Scan for the cell matching the given text and deliver its [X, Y] coordinate at center. 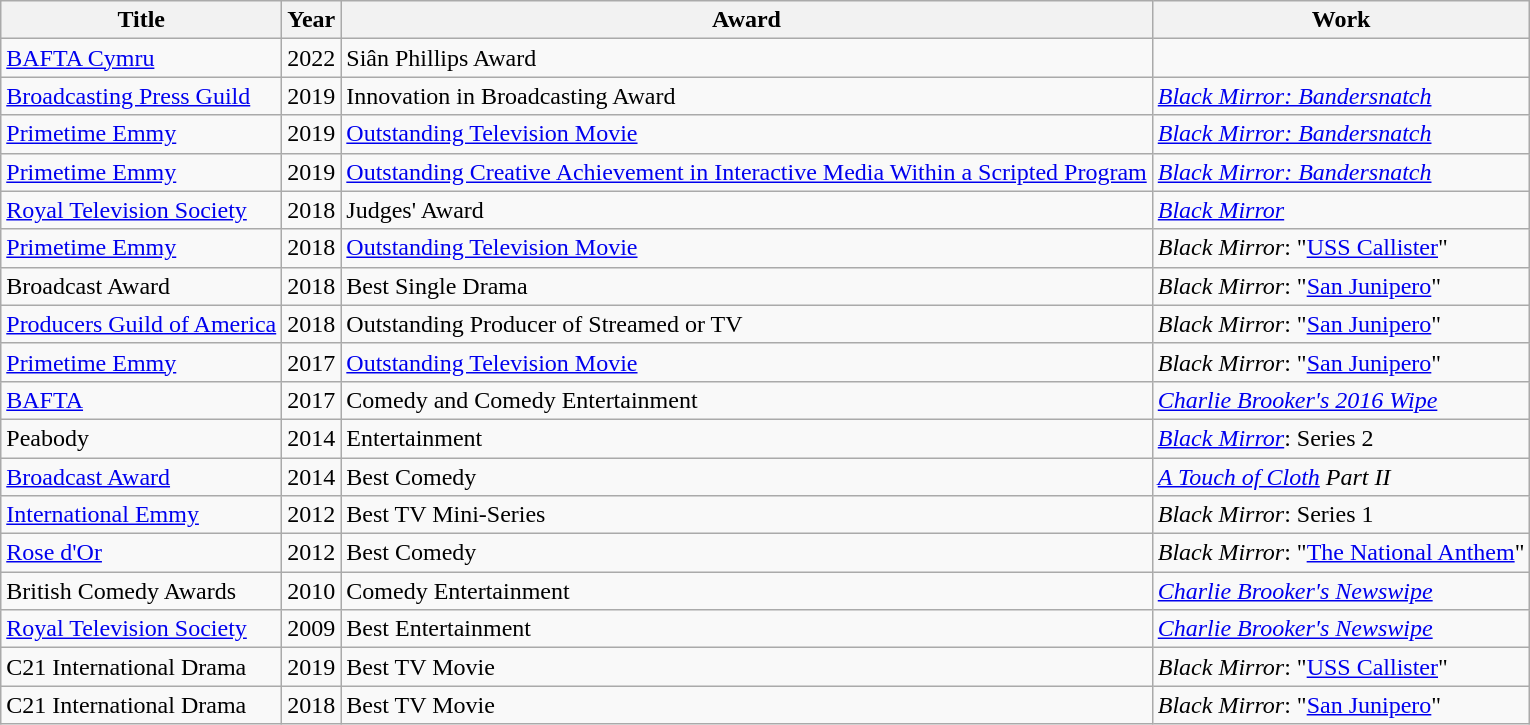
Best Entertainment [746, 629]
A Touch of Cloth Part II [1341, 477]
Judges' Award [746, 210]
BAFTA [142, 400]
Rose d'Or [142, 553]
Work [1341, 20]
Producers Guild of America [142, 324]
Entertainment [746, 438]
2009 [312, 629]
Peabody [142, 438]
Black Mirror [1341, 210]
Award [746, 20]
Outstanding Producer of Streamed or TV [746, 324]
BAFTA Cymru [142, 58]
Black Mirror: Series 2 [1341, 438]
Black Mirror: "The National Anthem" [1341, 553]
Charlie Brooker's 2016 Wipe [1341, 400]
Title [142, 20]
Comedy Entertainment [746, 591]
Best Single Drama [746, 286]
Broadcasting Press Guild [142, 96]
Comedy and Comedy Entertainment [746, 400]
Outstanding Creative Achievement in Interactive Media Within a Scripted Program [746, 172]
Siân Phillips Award [746, 58]
British Comedy Awards [142, 591]
International Emmy [142, 515]
Innovation in Broadcasting Award [746, 96]
2010 [312, 591]
Black Mirror: Series 1 [1341, 515]
Best TV Mini-Series [746, 515]
Year [312, 20]
2022 [312, 58]
